For the text-containing cell, return its midpoint in (x, y) coordinate format. 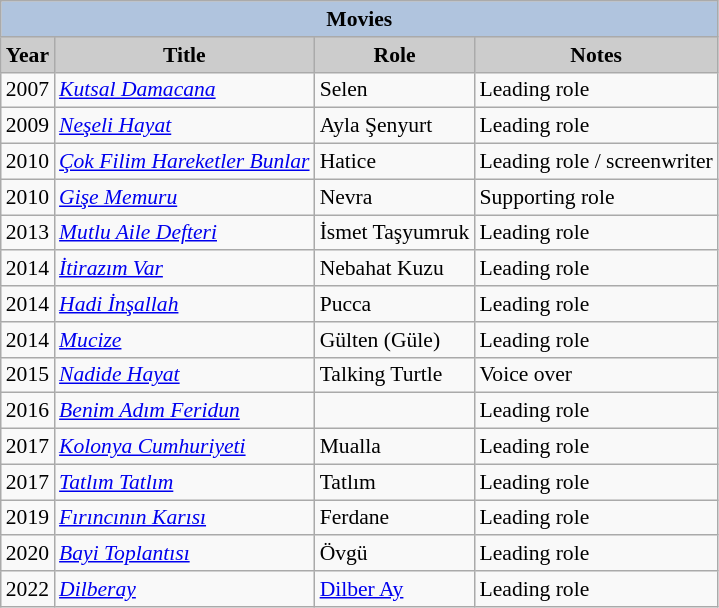
Övgü (395, 554)
2015 (28, 375)
Title (184, 55)
Ayla Şenyurt (395, 126)
Movies (360, 19)
Year (28, 55)
Mutlu Aile Defteri (184, 233)
Kutsal Damacana (184, 90)
2020 (28, 554)
Nevra (395, 197)
2019 (28, 518)
Nadide Hayat (184, 375)
Çok Filim Hareketler Bunlar (184, 162)
İtirazım Var (184, 269)
Tatlım Tatlım (184, 482)
Pucca (395, 304)
İsmet Taşyumruk (395, 233)
Voice over (596, 375)
Leading role / screenwriter (596, 162)
2013 (28, 233)
Bayi Toplantısı (184, 554)
2009 (28, 126)
Mualla (395, 447)
Selen (395, 90)
2016 (28, 411)
Dilber Ay (395, 589)
Kolonya Cumhuriyeti (184, 447)
Talking Turtle (395, 375)
Benim Adım Feridun (184, 411)
Fırıncının Karısı (184, 518)
Ferdane (395, 518)
Neşeli Hayat (184, 126)
Tatlım (395, 482)
Gişe Memuru (184, 197)
Dilberay (184, 589)
Supporting role (596, 197)
Nebahat Kuzu (395, 269)
Hadi İnşallah (184, 304)
Mucize (184, 340)
Notes (596, 55)
2007 (28, 90)
Hatice (395, 162)
Role (395, 55)
Gülten (Güle) (395, 340)
2022 (28, 589)
